Return [x, y] of the center of cell containing provided text 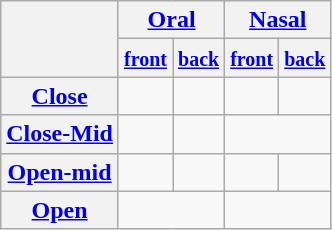
Close-Mid [60, 134]
Open [60, 210]
Open-mid [60, 172]
Close [60, 96]
Nasal [278, 20]
Oral [171, 20]
